Locate the cell with the specified text and output its (X, Y) center coordinate. 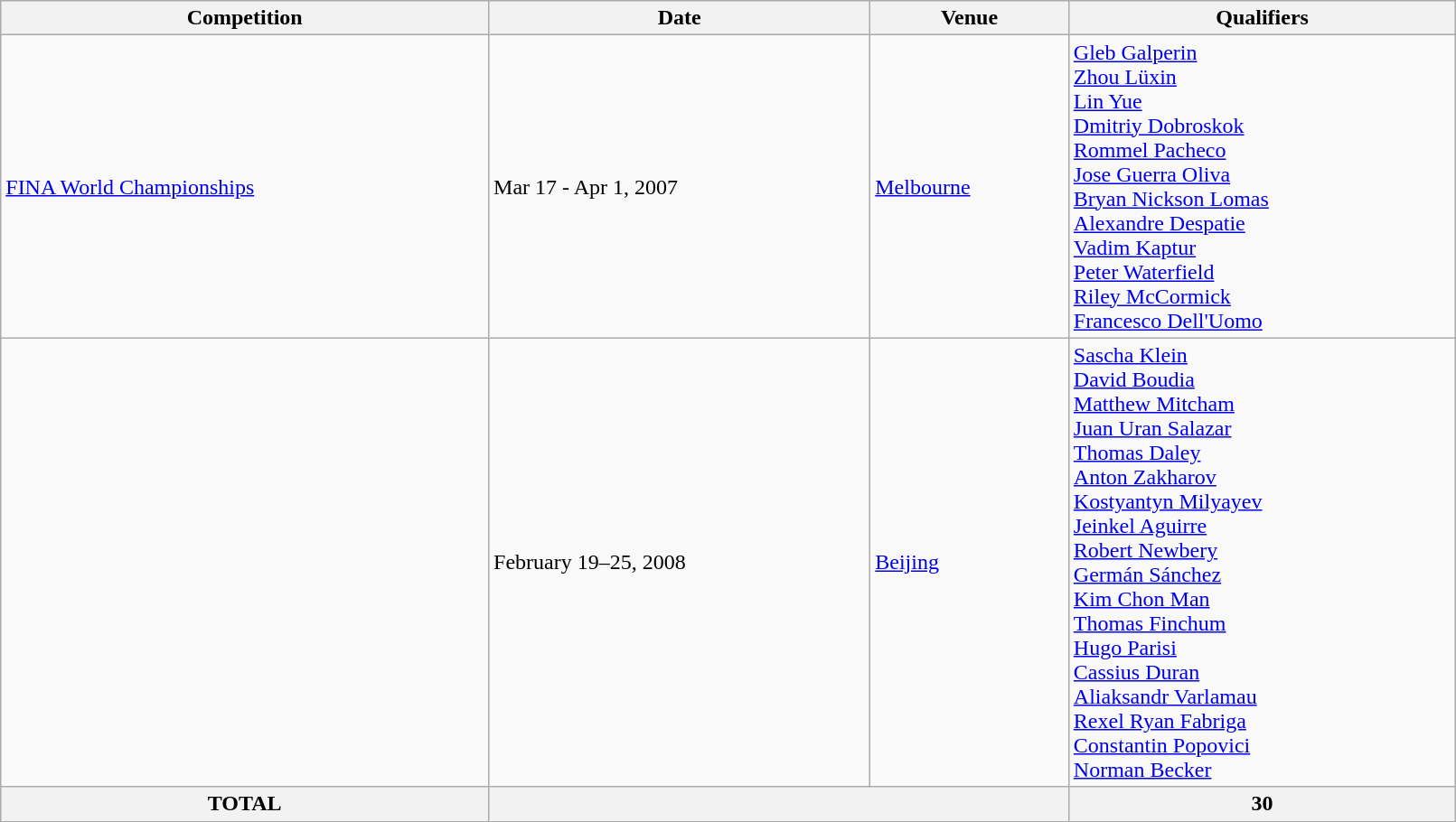
Melbourne (970, 186)
FINA World Championships (245, 186)
Date (680, 18)
TOTAL (245, 804)
Competition (245, 18)
Venue (970, 18)
30 (1262, 804)
February 19–25, 2008 (680, 562)
Qualifiers (1262, 18)
Beijing (970, 562)
Mar 17 - Apr 1, 2007 (680, 186)
